From the cell containing the given text, extract its center point as [X, Y] coordinate. 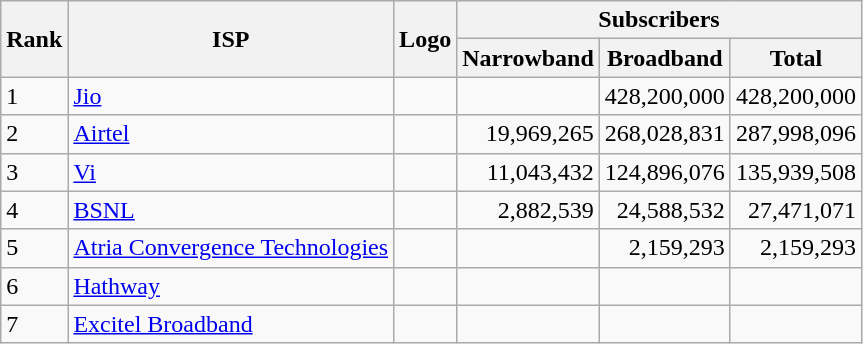
2,882,539 [528, 210]
4 [34, 210]
Broadband [664, 58]
287,998,096 [796, 134]
124,896,076 [664, 172]
3 [34, 172]
27,471,071 [796, 210]
Vi [231, 172]
Logo [426, 39]
268,028,831 [664, 134]
ISP [231, 39]
6 [34, 286]
Jio [231, 96]
BSNL [231, 210]
7 [34, 324]
11,043,432 [528, 172]
19,969,265 [528, 134]
24,588,532 [664, 210]
2 [34, 134]
Atria Convergence Technologies [231, 248]
Airtel [231, 134]
1 [34, 96]
Hathway [231, 286]
Narrowband [528, 58]
Total [796, 58]
Rank [34, 39]
Excitel Broadband [231, 324]
Subscribers [660, 20]
5 [34, 248]
135,939,508 [796, 172]
